Output the [X, Y] coordinate of the center of the cell containing the given text.  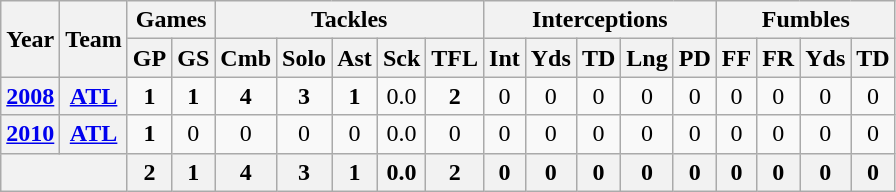
FF [736, 58]
2008 [30, 96]
Cmb [246, 58]
GS [194, 58]
FR [778, 58]
Lng [647, 58]
Team [94, 39]
Games [170, 20]
2010 [30, 134]
PD [694, 58]
GP [149, 58]
Ast [355, 58]
Int [505, 58]
Tackles [350, 20]
Solo [304, 58]
TFL [455, 58]
Year [30, 39]
Interceptions [600, 20]
Sck [401, 58]
Fumbles [806, 20]
